Return the [x, y] coordinate for the center point of the cell that contains the specified text.  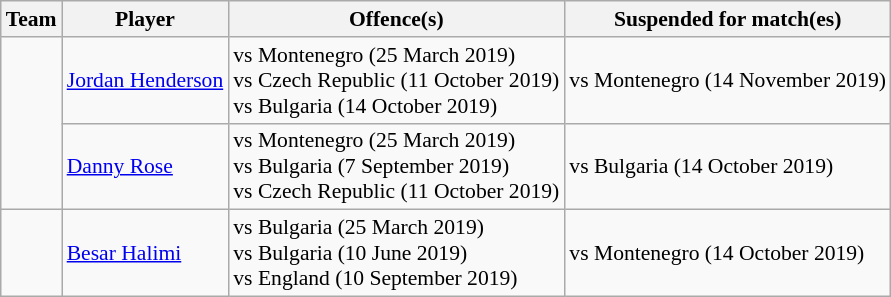
Offence(s) [396, 19]
Besar Halimi [146, 254]
vs Montenegro (14 November 2019) [728, 80]
vs Montenegro (14 October 2019) [728, 254]
Jordan Henderson [146, 80]
Danny Rose [146, 166]
vs Montenegro (25 March 2019) vs Czech Republic (11 October 2019) vs Bulgaria (14 October 2019) [396, 80]
vs Montenegro (25 March 2019) vs Bulgaria (7 September 2019) vs Czech Republic (11 October 2019) [396, 166]
Player [146, 19]
vs Bulgaria (25 March 2019) vs Bulgaria (10 June 2019) vs England (10 September 2019) [396, 254]
Team [32, 19]
Suspended for match(es) [728, 19]
vs Bulgaria (14 October 2019) [728, 166]
